Search for the cell housing the specified text and yield its [x, y] center coordinate. 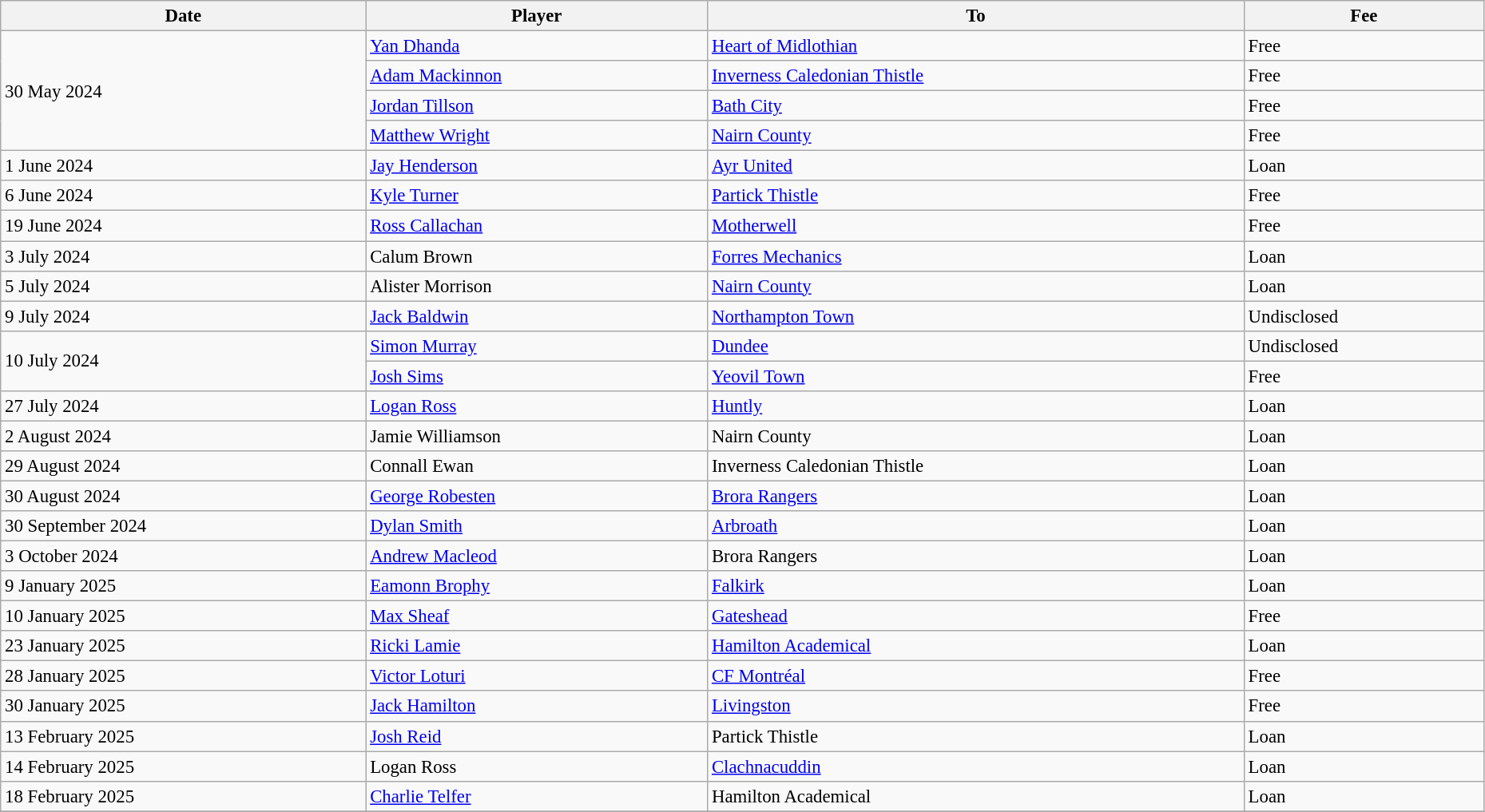
Yan Dhanda [537, 46]
Jamie Williamson [537, 436]
27 July 2024 [184, 406]
2 August 2024 [184, 436]
Adam Mackinnon [537, 76]
Ricki Lamie [537, 646]
George Robesten [537, 496]
Jack Hamilton [537, 707]
Josh Reid [537, 736]
Bath City [976, 106]
Andrew Macleod [537, 557]
29 August 2024 [184, 466]
Dundee [976, 346]
Livingston [976, 707]
Eamonn Brophy [537, 586]
Player [537, 16]
Jordan Tillson [537, 106]
CF Montréal [976, 676]
30 May 2024 [184, 91]
30 January 2025 [184, 707]
Josh Sims [537, 376]
Victor Loturi [537, 676]
Northampton Town [976, 316]
Clachnacuddin [976, 766]
9 July 2024 [184, 316]
10 January 2025 [184, 616]
Forres Mechanics [976, 256]
Heart of Midlothian [976, 46]
Yeovil Town [976, 376]
Huntly [976, 406]
Connall Ewan [537, 466]
Date [184, 16]
30 August 2024 [184, 496]
14 February 2025 [184, 766]
3 July 2024 [184, 256]
Matthew Wright [537, 136]
Max Sheaf [537, 616]
Jay Henderson [537, 166]
Motherwell [976, 226]
Fee [1364, 16]
13 February 2025 [184, 736]
3 October 2024 [184, 557]
Ayr United [976, 166]
Alister Morrison [537, 286]
Calum Brown [537, 256]
30 September 2024 [184, 526]
10 July 2024 [184, 361]
19 June 2024 [184, 226]
6 June 2024 [184, 196]
Charlie Telfer [537, 796]
Ross Callachan [537, 226]
18 February 2025 [184, 796]
28 January 2025 [184, 676]
Simon Murray [537, 346]
Gateshead [976, 616]
1 June 2024 [184, 166]
Dylan Smith [537, 526]
Jack Baldwin [537, 316]
5 July 2024 [184, 286]
9 January 2025 [184, 586]
Kyle Turner [537, 196]
23 January 2025 [184, 646]
Arbroath [976, 526]
To [976, 16]
Falkirk [976, 586]
